Search for the cell housing the specified text and yield its [X, Y] center coordinate. 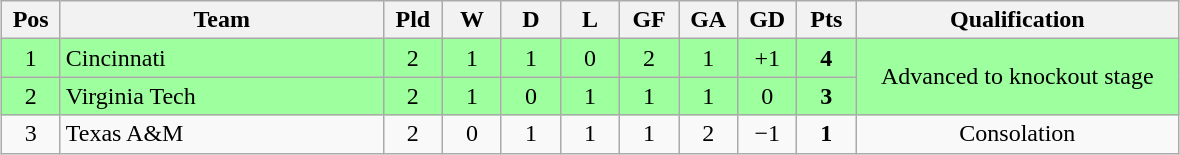
Qualification [1018, 20]
D [530, 20]
+1 [768, 58]
L [590, 20]
Advanced to knockout stage [1018, 77]
GD [768, 20]
Pts [826, 20]
Consolation [1018, 134]
W [472, 20]
−1 [768, 134]
Virginia Tech [222, 96]
Texas A&M [222, 134]
GA [708, 20]
GF [650, 20]
4 [826, 58]
Pld [412, 20]
Cincinnati [222, 58]
Pos [30, 20]
Team [222, 20]
